Find where the given text appears and provide that cell's center as [X, Y] coordinate. 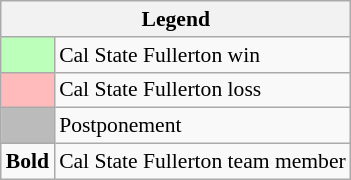
Cal State Fullerton loss [202, 90]
Cal State Fullerton team member [202, 162]
Legend [176, 19]
Bold [28, 162]
Cal State Fullerton win [202, 55]
Postponement [202, 126]
